Return the (x, y) coordinate for the center point of the cell that contains the specified text.  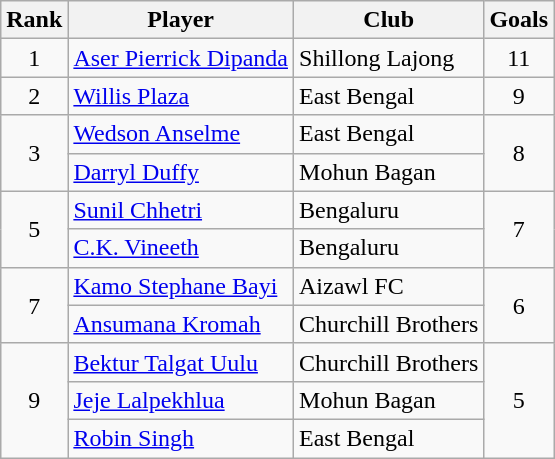
Goals (519, 20)
Robin Singh (181, 438)
Wedson Anselme (181, 134)
Sunil Chhetri (181, 210)
C.K. Vineeth (181, 248)
Darryl Duffy (181, 172)
Ansumana Kromah (181, 324)
Club (389, 20)
Aser Pierrick Dipanda (181, 58)
1 (34, 58)
Shillong Lajong (389, 58)
6 (519, 305)
Aizawl FC (389, 286)
Jeje Lalpekhlua (181, 400)
Kamo Stephane Bayi (181, 286)
11 (519, 58)
Willis Plaza (181, 96)
8 (519, 153)
3 (34, 153)
Bektur Talgat Uulu (181, 362)
Rank (34, 20)
Player (181, 20)
2 (34, 96)
